Extract the [X, Y] coordinate from the center of the cell holding the provided text.  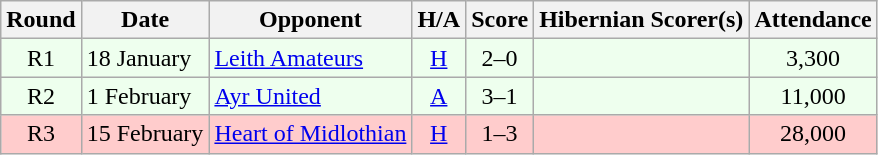
R1 [41, 58]
A [439, 96]
1 February [145, 96]
2–0 [500, 58]
Round [41, 20]
Heart of Midlothian [310, 134]
28,000 [813, 134]
Opponent [310, 20]
Hibernian Scorer(s) [642, 20]
R2 [41, 96]
Score [500, 20]
Ayr United [310, 96]
R3 [41, 134]
11,000 [813, 96]
Leith Amateurs [310, 58]
1–3 [500, 134]
3,300 [813, 58]
Date [145, 20]
Attendance [813, 20]
3–1 [500, 96]
18 January [145, 58]
H/A [439, 20]
15 February [145, 134]
